Locate the cell with the specified text and output its (x, y) center coordinate. 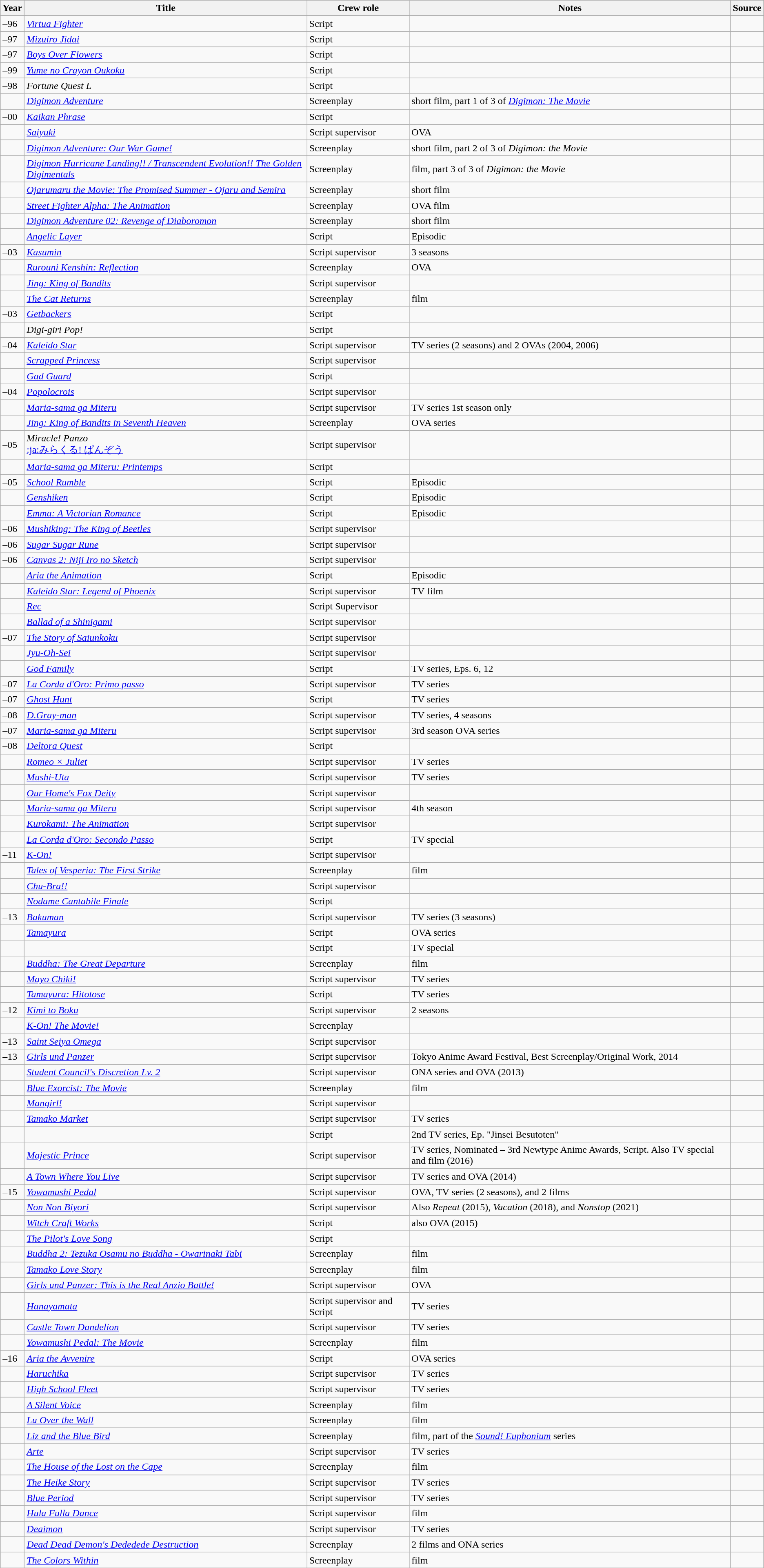
Boys Over Flowers (166, 55)
Canvas 2: Niji Iro no Sketch (166, 560)
The Pilot's Love Song (166, 1238)
Genshiken (166, 498)
Hanayamata (166, 1306)
K-On! The Movie! (166, 1025)
Saiyuki (166, 132)
Title (166, 8)
Ballad of a Shinigami (166, 622)
Mizuiro Jidai (166, 39)
The House of the Lost on the Cape (166, 1467)
Script Supervisor (358, 607)
Gad Guard (166, 376)
Chu-Bra!! (166, 886)
Rurouni Kenshin: Reflection (166, 268)
–00 (12, 117)
Mushi-Uta (166, 777)
Nodame Cantabile Finale (166, 901)
Kurokami: The Animation (166, 824)
Our Home's Fox Deity (166, 793)
–12 (12, 1010)
D.Gray-man (166, 715)
–11 (12, 855)
–16 (12, 1358)
3 seasons (570, 252)
A Silent Voice (166, 1405)
Scrapped Princess (166, 361)
Popolocrois (166, 392)
2nd TV series, Ep. "Jinsei Besutoten" (570, 1134)
Rec (166, 607)
Aria the Animation (166, 575)
Buddha: The Great Departure (166, 963)
Deaimon (166, 1529)
Mushiking: The King of Beetles (166, 529)
Tamayura: Hitotose (166, 994)
K-On! (166, 855)
Aria the Avvenire (166, 1358)
Kaleido Star (166, 345)
Emma: A Victorian Romance (166, 513)
Dead Dead Demon's Dededede Destruction (166, 1544)
Blue Period (166, 1498)
Notes (570, 8)
Jing: King of Bandits (166, 283)
TV series, Nominated – 3rd Newtype Anime Awards, Script. Also TV special and film (2016) (570, 1155)
Crew role (358, 8)
Mayo Chiki! (166, 979)
Ojarumaru the Movie: The Promised Summer - Ojaru and Semira (166, 190)
Bakuman (166, 917)
Sugar Sugar Rune (166, 544)
Year (12, 8)
Digimon Adventure 02: Revenge of Diaboromon (166, 221)
The Heike Story (166, 1482)
2 films and ONA series (570, 1544)
Lu Over the Wall (166, 1420)
ONA series and OVA (2013) (570, 1072)
Deltora Quest (166, 746)
Tamako Love Story (166, 1269)
La Corda d'Oro: Primo passo (166, 684)
The Cat Returns (166, 299)
Kaleido Star: Legend of Phoenix (166, 591)
Ghost Hunt (166, 700)
Yume no Crayon Oukoku (166, 70)
Buddha 2: Tezuka Osamu no Buddha - Owarinaki Tabi (166, 1254)
School Rumble (166, 482)
Witch Craft Works (166, 1223)
TV series (3 seasons) (570, 917)
film, part of the Sound! Euphonium series (570, 1436)
Liz and the Blue Bird (166, 1436)
2 seasons (570, 1010)
–99 (12, 70)
Maria-sama ga Miteru: Printemps (166, 467)
Tamayura (166, 932)
Girls und Panzer (166, 1056)
TV series 1st season only (570, 407)
Script supervisor and Script (358, 1306)
Girls und Panzer: This is the Real Anzio Battle! (166, 1285)
Majestic Prince (166, 1155)
Blue Exorcist: The Movie (166, 1088)
Romeo × Juliet (166, 762)
TV series and OVA (2014) (570, 1176)
TV series (2 seasons) and 2 OVAs (2004, 2006) (570, 345)
–96 (12, 24)
Virtua Fighter (166, 24)
Street Fighter Alpha: The Animation (166, 205)
Kimi to Boku (166, 1010)
Digi-giri Pop! (166, 330)
4th season (570, 808)
Getbackers (166, 314)
Yowamushi Pedal: The Movie (166, 1342)
Non Non Biyori (166, 1207)
Source (747, 8)
Jyu-Oh-Sei (166, 653)
Fortune Quest L (166, 86)
Also Repeat (2015), Vacation (2018), and Nonstop (2021) (570, 1207)
The Colors Within (166, 1560)
3rd season OVA series (570, 731)
Hula Fulla Dance (166, 1513)
Angelic Layer (166, 237)
La Corda d'Oro: Secondo Passo (166, 839)
–15 (12, 1192)
short film, part 2 of 3 of Digimon: the Movie (570, 148)
Digimon Hurricane Landing!! / Transcendent Evolution!! The Golden Digimentals (166, 169)
TV series, Eps. 6, 12 (570, 669)
Kaikan Phrase (166, 117)
TV film (570, 591)
Digimon Adventure (166, 101)
OVA, TV series (2 seasons), and 2 films (570, 1192)
Saint Seiya Omega (166, 1041)
Haruchika (166, 1374)
film, part 3 of 3 of Digimon: the Movie (570, 169)
Tamako Market (166, 1119)
High School Fleet (166, 1389)
Jing: King of Bandits in Seventh Heaven (166, 423)
The Story of Saiunkoku (166, 638)
Kasumin (166, 252)
Yowamushi Pedal (166, 1192)
TV series, 4 seasons (570, 715)
Miracle! Panzo:ja:みらくる! ぱんぞう (166, 445)
Arte (166, 1451)
–98 (12, 86)
God Family (166, 669)
A Town Where You Live (166, 1176)
Castle Town Dandelion (166, 1327)
short film, part 1 of 3 of Digimon: The Movie (570, 101)
Tokyo Anime Award Festival, Best Screenplay/Original Work, 2014 (570, 1056)
Student Council's Discretion Lv. 2 (166, 1072)
OVA film (570, 205)
Tales of Vesperia: The First Strike (166, 870)
Digimon Adventure: Our War Game! (166, 148)
also OVA (2015) (570, 1223)
Mangirl! (166, 1103)
